Return the (X, Y) coordinate for the center point of the cell that contains the specified text.  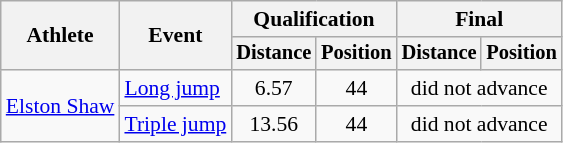
Elston Shaw (60, 106)
6.57 (274, 88)
Final (480, 19)
Event (175, 36)
Long jump (175, 88)
Triple jump (175, 124)
Athlete (60, 36)
13.56 (274, 124)
Qualification (314, 19)
